Provide the (x, y) coordinate of the cell's center where the given text is located.  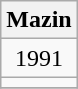
Mazin (39, 20)
1991 (39, 58)
